Identify which cell holds the provided text, then report its (x, y) central coordinate. 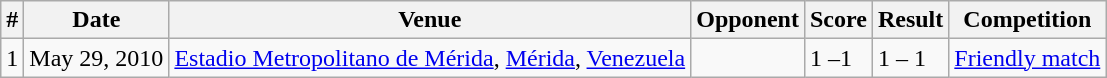
1 – 1 (910, 58)
Competition (1028, 20)
Result (910, 20)
Date (96, 20)
May 29, 2010 (96, 58)
Friendly match (1028, 58)
Estadio Metropolitano de Mérida, Mérida, Venezuela (430, 58)
Opponent (748, 20)
# (12, 20)
Venue (430, 20)
Score (838, 20)
1 –1 (838, 58)
1 (12, 58)
